Detect which cell encompasses the target text, then output its (X, Y) center coordinate. 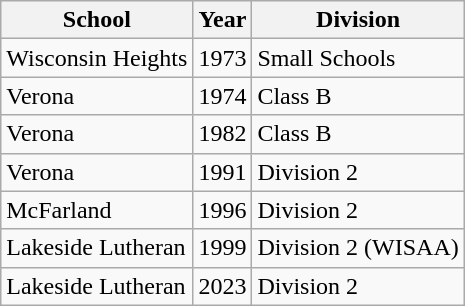
Wisconsin Heights (97, 58)
School (97, 20)
McFarland (97, 210)
Year (222, 20)
1996 (222, 210)
1999 (222, 248)
1973 (222, 58)
1974 (222, 96)
1991 (222, 172)
Small Schools (358, 58)
Division (358, 20)
Division 2 (WISAA) (358, 248)
2023 (222, 286)
1982 (222, 134)
